Scan for the cell matching the given text and deliver its [X, Y] coordinate at center. 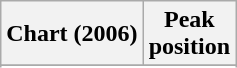
Peakposition [189, 34]
Chart (2006) [72, 34]
